Scan for the cell matching the given text and deliver its [x, y] coordinate at center. 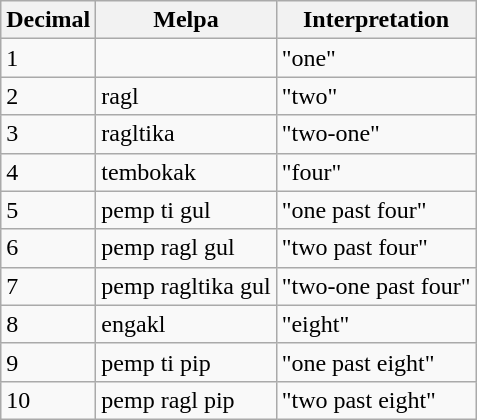
9 [48, 362]
"one" [376, 58]
"two-one" [376, 134]
tembokak [186, 172]
5 [48, 210]
Decimal [48, 20]
pemp ragltika gul [186, 286]
"two past eight" [376, 400]
ragltika [186, 134]
6 [48, 248]
engakl [186, 324]
ragl [186, 96]
pemp ragl gul [186, 248]
"two-one past four" [376, 286]
1 [48, 58]
"two" [376, 96]
pemp ragl pip [186, 400]
"eight" [376, 324]
2 [48, 96]
3 [48, 134]
"two past four" [376, 248]
"one past eight" [376, 362]
7 [48, 286]
4 [48, 172]
pemp ti pip [186, 362]
pemp ti gul [186, 210]
8 [48, 324]
"one past four" [376, 210]
Melpa [186, 20]
10 [48, 400]
Interpretation [376, 20]
"four" [376, 172]
